Determine the [X, Y] coordinate at the center of the cell enclosing the given text.  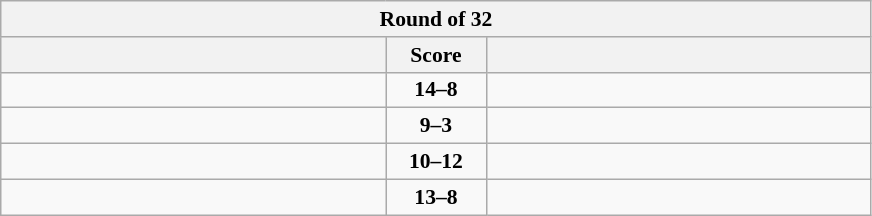
Score [436, 55]
9–3 [436, 126]
Round of 32 [436, 19]
10–12 [436, 162]
14–8 [436, 90]
13–8 [436, 197]
